Scan for the cell matching the given text and deliver its (x, y) coordinate at center. 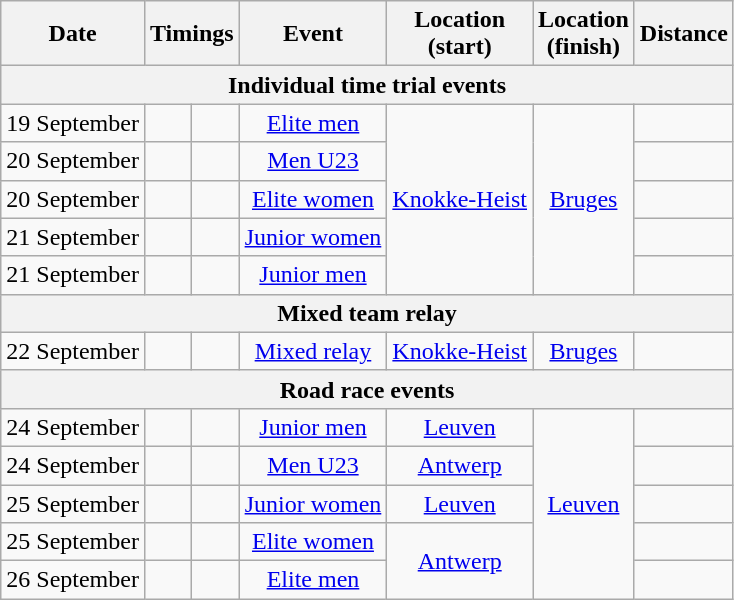
Event (313, 34)
Individual time trial events (368, 85)
Mixed relay (313, 351)
19 September (73, 123)
Timings (192, 34)
Location(finish) (584, 34)
Location(start) (460, 34)
22 September (73, 351)
26 September (73, 580)
Distance (684, 34)
Road race events (368, 389)
Mixed team relay (368, 313)
Date (73, 34)
